For the text-containing cell, return its midpoint in (X, Y) coordinate format. 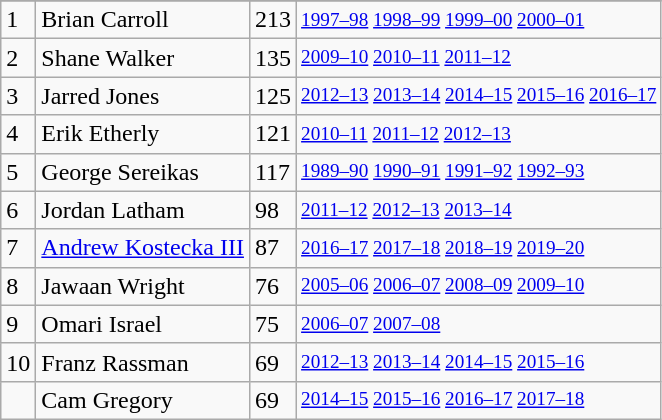
135 (272, 58)
2011–12 2012–13 2013–14 (479, 210)
125 (272, 96)
8 (18, 286)
2012–13 2013–14 2014–15 2015–16 2016–17 (479, 96)
75 (272, 324)
2016–17 2017–18 2018–19 2019–20 (479, 248)
1989–90 1990–91 1991–92 1992–93 (479, 172)
2 (18, 58)
Andrew Kostecka III (143, 248)
Shane Walker (143, 58)
121 (272, 134)
1997–98 1998–99 1999–00 2000–01 (479, 20)
2010–11 2011–12 2012–13 (479, 134)
Jordan Latham (143, 210)
Erik Etherly (143, 134)
Cam Gregory (143, 400)
6 (18, 210)
117 (272, 172)
2014–15 2015–16 2016–17 2017–18 (479, 400)
9 (18, 324)
2009–10 2010–11 2011–12 (479, 58)
Jarred Jones (143, 96)
5 (18, 172)
2005–06 2006–07 2008–09 2009–10 (479, 286)
10 (18, 362)
1 (18, 20)
213 (272, 20)
4 (18, 134)
7 (18, 248)
76 (272, 286)
George Sereikas (143, 172)
Omari Israel (143, 324)
2006–07 2007–08 (479, 324)
Jawaan Wright (143, 286)
98 (272, 210)
2012–13 2013–14 2014–15 2015–16 (479, 362)
Franz Rassman (143, 362)
87 (272, 248)
3 (18, 96)
Brian Carroll (143, 20)
